Return the [x, y] coordinate for the center point of the cell that contains the specified text.  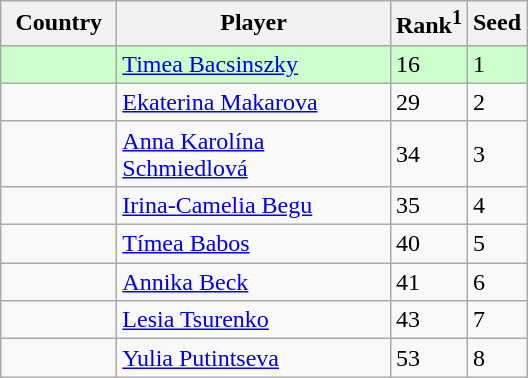
Yulia Putintseva [254, 358]
6 [496, 282]
Tímea Babos [254, 244]
29 [428, 102]
1 [496, 64]
Anna Karolína Schmiedlová [254, 154]
8 [496, 358]
Lesia Tsurenko [254, 320]
Annika Beck [254, 282]
Player [254, 24]
2 [496, 102]
34 [428, 154]
Ekaterina Makarova [254, 102]
Rank1 [428, 24]
Seed [496, 24]
41 [428, 282]
Timea Bacsinszky [254, 64]
43 [428, 320]
Country [59, 24]
5 [496, 244]
53 [428, 358]
16 [428, 64]
4 [496, 205]
35 [428, 205]
3 [496, 154]
7 [496, 320]
40 [428, 244]
Irina-Camelia Begu [254, 205]
